Pinpoint the cell where the given text exists, returning its [x, y] midpoint coordinate. 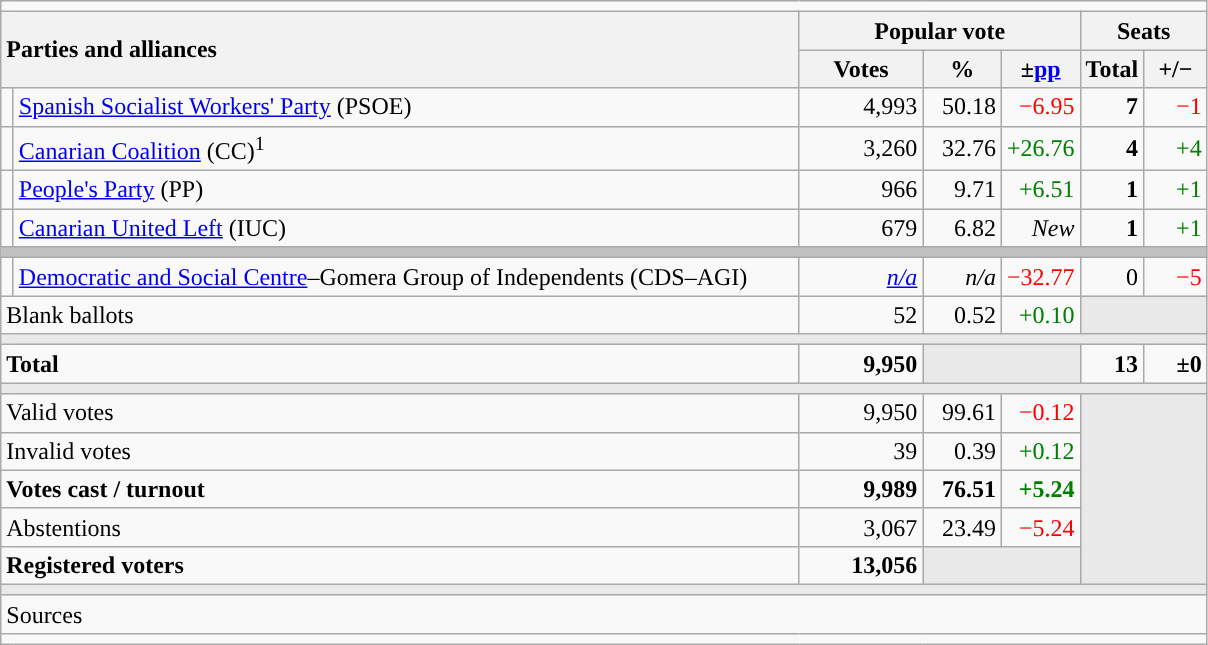
Sources [604, 614]
0 [1112, 277]
39 [861, 451]
+26.76 [1040, 148]
0.39 [962, 451]
3,260 [861, 148]
Canarian Coalition (CC)1 [406, 148]
9.71 [962, 190]
Registered voters [400, 565]
% [962, 69]
4,993 [861, 107]
3,067 [861, 527]
Popular vote [940, 31]
7 [1112, 107]
Spanish Socialist Workers' Party (PSOE) [406, 107]
+4 [1176, 148]
−0.12 [1040, 413]
±pp [1040, 69]
−5.24 [1040, 527]
52 [861, 315]
0.52 [962, 315]
Democratic and Social Centre–Gomera Group of Independents (CDS–AGI) [406, 277]
50.18 [962, 107]
Blank ballots [400, 315]
6.82 [962, 228]
32.76 [962, 148]
23.49 [962, 527]
Valid votes [400, 413]
13 [1112, 364]
76.51 [962, 489]
+/− [1176, 69]
4 [1112, 148]
966 [861, 190]
Votes [861, 69]
679 [861, 228]
−6.95 [1040, 107]
Votes cast / turnout [400, 489]
New [1040, 228]
Invalid votes [400, 451]
+5.24 [1040, 489]
−5 [1176, 277]
13,056 [861, 565]
+6.51 [1040, 190]
+0.12 [1040, 451]
±0 [1176, 364]
Canarian United Left (IUC) [406, 228]
Abstentions [400, 527]
+0.10 [1040, 315]
−1 [1176, 107]
Parties and alliances [400, 50]
People's Party (PP) [406, 190]
99.61 [962, 413]
Seats [1144, 31]
9,989 [861, 489]
−32.77 [1040, 277]
